Search for the cell housing the specified text and yield its [X, Y] center coordinate. 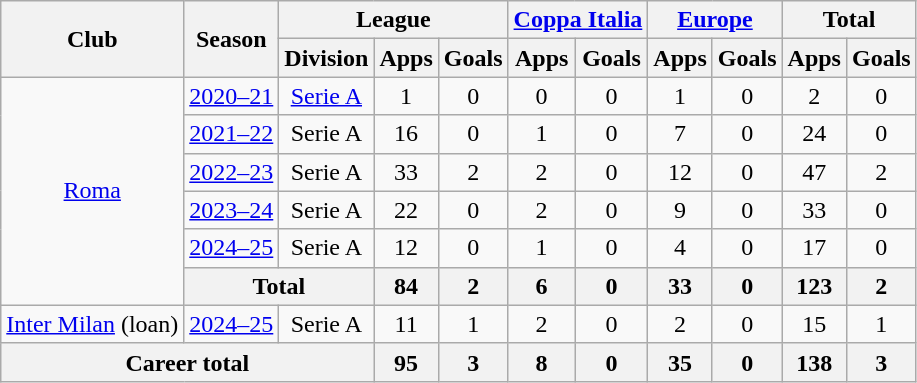
9 [680, 210]
6 [542, 286]
35 [680, 362]
84 [406, 286]
16 [406, 134]
2023–24 [232, 210]
Season [232, 39]
2020–21 [232, 96]
League [394, 20]
138 [814, 362]
Career total [188, 362]
Division [326, 58]
7 [680, 134]
Inter Milan (loan) [92, 324]
8 [542, 362]
95 [406, 362]
2022–23 [232, 172]
15 [814, 324]
17 [814, 248]
123 [814, 286]
Coppa Italia [578, 20]
Europe [715, 20]
2021–22 [232, 134]
11 [406, 324]
47 [814, 172]
22 [406, 210]
Club [92, 39]
24 [814, 134]
Roma [92, 191]
4 [680, 248]
